Pinpoint the cell where the given text exists, returning its (x, y) midpoint coordinate. 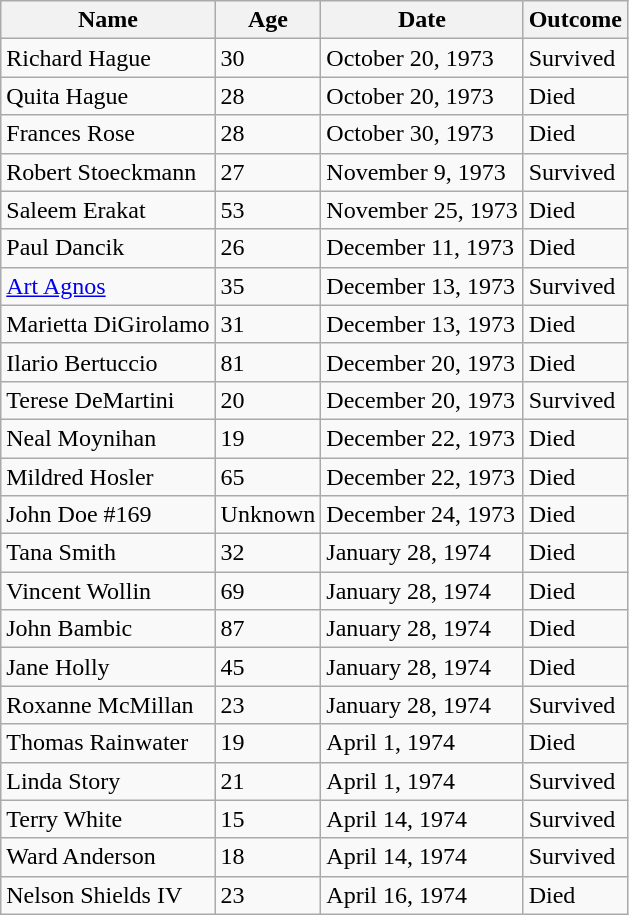
October 30, 1973 (422, 134)
18 (268, 857)
Terese DeMartini (108, 400)
Marietta DiGirolamo (108, 324)
Vincent Wollin (108, 591)
Jane Holly (108, 667)
Roxanne McMillan (108, 705)
45 (268, 667)
65 (268, 477)
Name (108, 20)
31 (268, 324)
Linda Story (108, 781)
Neal Moynihan (108, 438)
Mildred Hosler (108, 477)
November 9, 1973 (422, 172)
Frances Rose (108, 134)
Nelson Shields IV (108, 895)
John Doe #169 (108, 515)
December 24, 1973 (422, 515)
Saleem Erakat (108, 210)
December 11, 1973 (422, 248)
Thomas Rainwater (108, 743)
21 (268, 781)
Ward Anderson (108, 857)
81 (268, 362)
Unknown (268, 515)
53 (268, 210)
30 (268, 58)
Terry White (108, 819)
November 25, 1973 (422, 210)
Richard Hague (108, 58)
John Bambic (108, 629)
Date (422, 20)
20 (268, 400)
87 (268, 629)
Paul Dancik (108, 248)
Ilario Bertuccio (108, 362)
Robert Stoeckmann (108, 172)
69 (268, 591)
April 16, 1974 (422, 895)
35 (268, 286)
Quita Hague (108, 96)
27 (268, 172)
26 (268, 248)
Outcome (575, 20)
Art Agnos (108, 286)
Age (268, 20)
32 (268, 553)
Tana Smith (108, 553)
15 (268, 819)
